Pinpoint the cell where the given text exists, returning its [x, y] midpoint coordinate. 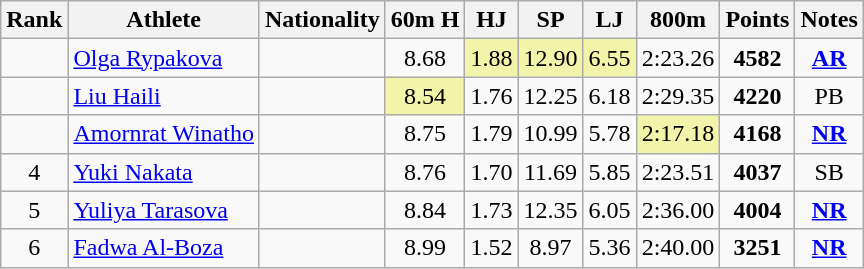
Yuliya Tarasova [164, 210]
8.97 [550, 248]
SB [829, 172]
12.35 [550, 210]
8.76 [425, 172]
8.68 [425, 58]
4168 [758, 134]
SP [550, 20]
LJ [610, 20]
2:23.51 [678, 172]
1.52 [492, 248]
4 [34, 172]
800m [678, 20]
2:36.00 [678, 210]
Nationality [322, 20]
4582 [758, 58]
Olga Rypakova [164, 58]
2:23.26 [678, 58]
5.78 [610, 134]
11.69 [550, 172]
8.99 [425, 248]
5.36 [610, 248]
1.76 [492, 96]
1.73 [492, 210]
6.55 [610, 58]
6 [34, 248]
5.85 [610, 172]
8.75 [425, 134]
4037 [758, 172]
8.54 [425, 96]
6.18 [610, 96]
2:29.35 [678, 96]
Points [758, 20]
4220 [758, 96]
2:40.00 [678, 248]
10.99 [550, 134]
PB [829, 96]
Amornrat Winatho [164, 134]
3251 [758, 248]
1.79 [492, 134]
4004 [758, 210]
8.84 [425, 210]
60m H [425, 20]
Rank [34, 20]
1.70 [492, 172]
1.88 [492, 58]
12.90 [550, 58]
HJ [492, 20]
12.25 [550, 96]
Yuki Nakata [164, 172]
5 [34, 210]
Athlete [164, 20]
6.05 [610, 210]
Liu Haili [164, 96]
2:17.18 [678, 134]
AR [829, 58]
Fadwa Al-Boza [164, 248]
Notes [829, 20]
